Extract the [X, Y] coordinate from the center of the cell holding the provided text.  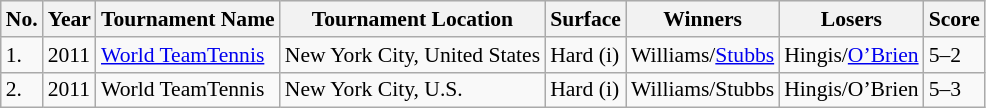
1. [22, 55]
Score [954, 19]
Year [70, 19]
New York City, U.S. [412, 90]
2. [22, 90]
New York City, United States [412, 55]
Tournament Location [412, 19]
Losers [851, 19]
Surface [586, 19]
Tournament Name [188, 19]
No. [22, 19]
5–2 [954, 55]
Winners [702, 19]
5–3 [954, 90]
